Pinpoint the cell where the given text exists, returning its (x, y) midpoint coordinate. 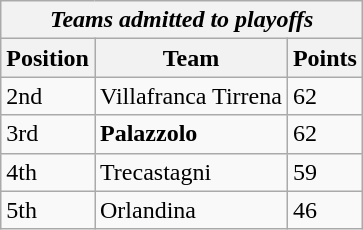
46 (324, 210)
Team (190, 58)
3rd (48, 134)
5th (48, 210)
Position (48, 58)
Villafranca Tirrena (190, 96)
4th (48, 172)
59 (324, 172)
Teams admitted to playoffs (182, 20)
Points (324, 58)
Palazzolo (190, 134)
2nd (48, 96)
Orlandina (190, 210)
Trecastagni (190, 172)
